Locate the cell with the specified text and output its (X, Y) center coordinate. 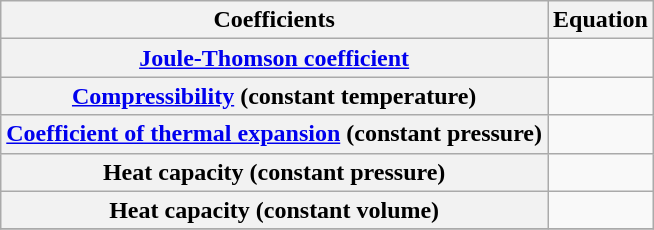
Coefficient of thermal expansion (constant pressure) (274, 134)
Coefficients (274, 20)
Equation (601, 20)
Joule-Thomson coefficient (274, 58)
Heat capacity (constant pressure) (274, 172)
Heat capacity (constant volume) (274, 210)
Compressibility (constant temperature) (274, 96)
